Return the [X, Y] coordinate for the center point of the cell that contains the specified text.  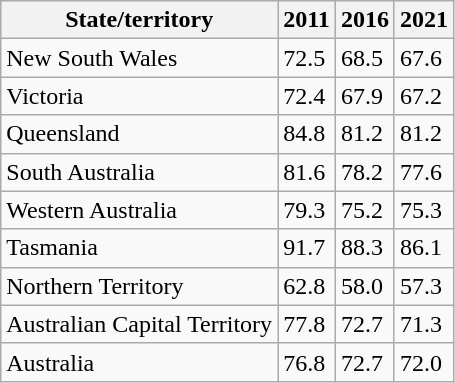
Australia [140, 362]
2016 [364, 20]
57.3 [424, 286]
Western Australia [140, 210]
75.3 [424, 210]
Australian Capital Territory [140, 324]
86.1 [424, 248]
72.0 [424, 362]
Victoria [140, 96]
2011 [307, 20]
72.4 [307, 96]
77.6 [424, 172]
76.8 [307, 362]
79.3 [307, 210]
88.3 [364, 248]
84.8 [307, 134]
78.2 [364, 172]
State/territory [140, 20]
71.3 [424, 324]
62.8 [307, 286]
91.7 [307, 248]
75.2 [364, 210]
Northern Territory [140, 286]
67.6 [424, 58]
58.0 [364, 286]
67.2 [424, 96]
77.8 [307, 324]
New South Wales [140, 58]
2021 [424, 20]
72.5 [307, 58]
68.5 [364, 58]
South Australia [140, 172]
67.9 [364, 96]
Queensland [140, 134]
Tasmania [140, 248]
81.6 [307, 172]
